Detect which cell encompasses the target text, then output its [x, y] center coordinate. 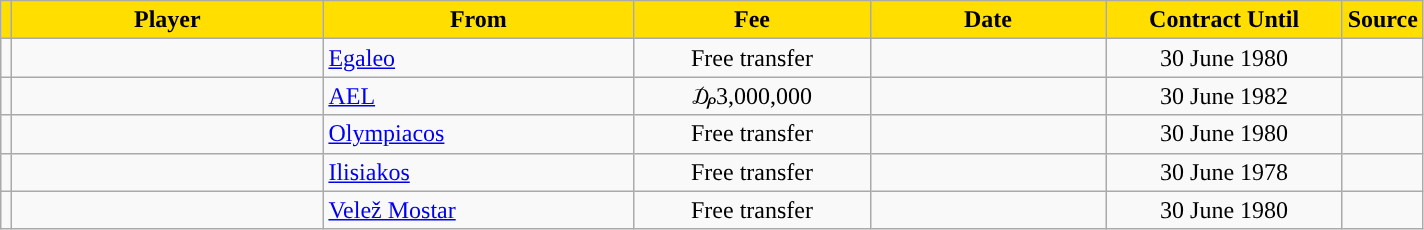
Date [988, 20]
From [478, 20]
Velež Mostar [478, 210]
Player [168, 20]
AEL [478, 96]
Olympiacos [478, 134]
Source [1382, 20]
₯3,000,000 [752, 96]
Egaleo [478, 58]
30 June 1982 [1224, 96]
Fee [752, 20]
Contract Until [1224, 20]
Ilisiakos [478, 172]
30 June 1978 [1224, 172]
